Extract the [x, y] coordinate from the center of the cell holding the provided text.  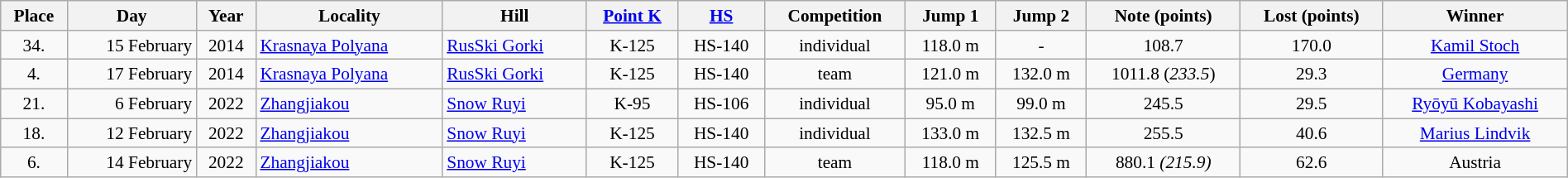
Ryōyū Kobayashi [1475, 104]
Jump 2 [1041, 16]
132.5 m [1041, 133]
17 February [131, 75]
12 February [131, 133]
Locality [349, 16]
Day [131, 16]
95.0 m [950, 104]
Point K [632, 16]
Austria [1475, 163]
Note (points) [1164, 16]
132.0 m [1041, 75]
18. [34, 133]
Year [226, 16]
14 February [131, 163]
- [1041, 46]
29.3 [1312, 75]
29.5 [1312, 104]
4. [34, 75]
Competition [835, 16]
1011.8 (233.5) [1164, 75]
Place [34, 16]
62.6 [1312, 163]
170.0 [1312, 46]
245.5 [1164, 104]
125.5 m [1041, 163]
Germany [1475, 75]
880.1 (215.9) [1164, 163]
HS-106 [721, 104]
15 February [131, 46]
255.5 [1164, 133]
34. [34, 46]
133.0 m [950, 133]
K-95 [632, 104]
121.0 m [950, 75]
Winner [1475, 16]
Hill [514, 16]
Kamil Stoch [1475, 46]
6 February [131, 104]
HS [721, 16]
Lost (points) [1312, 16]
Jump 1 [950, 16]
Marius Lindvik [1475, 133]
99.0 m [1041, 104]
108.7 [1164, 46]
21. [34, 104]
6. [34, 163]
40.6 [1312, 133]
